Provide the (x, y) coordinate of the cell's center where the given text is located.  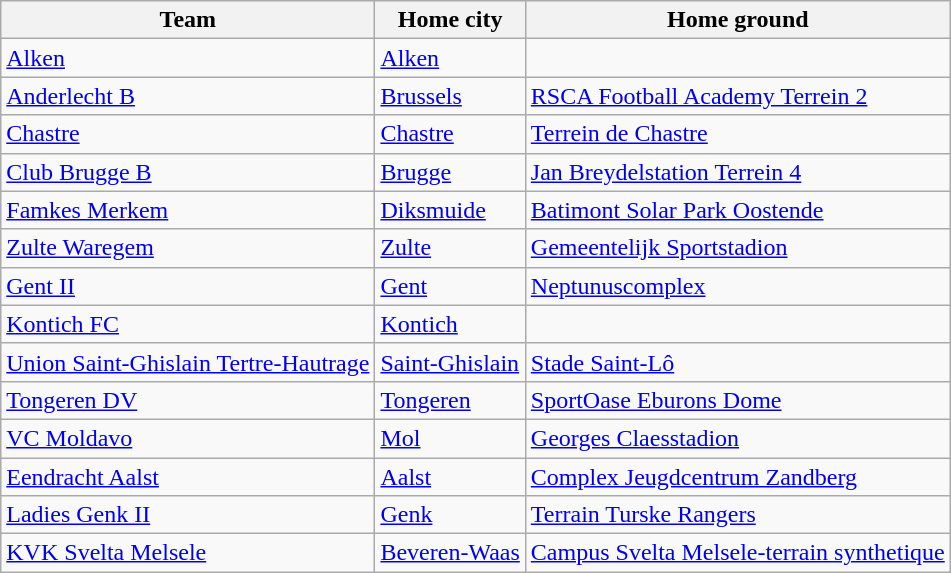
Kontich (450, 324)
Campus Svelta Melsele-terrain synthetique (738, 553)
Ladies Genk II (188, 515)
Aalst (450, 477)
Beveren-Waas (450, 553)
Complex Jeugdcentrum Zandberg (738, 477)
Jan Breydelstation Terrein 4 (738, 172)
Brussels (450, 96)
Neptunuscomplex (738, 286)
Genk (450, 515)
Zulte (450, 248)
Stade Saint-Lô (738, 362)
Georges Claesstadion (738, 438)
Famkes Merkem (188, 210)
Diksmuide (450, 210)
Gemeentelijk Sportstadion (738, 248)
Anderlecht B (188, 96)
VC Moldavo (188, 438)
Terrein de Chastre (738, 134)
Gent (450, 286)
Mol (450, 438)
Zulte Waregem (188, 248)
Team (188, 20)
Tongeren (450, 400)
Terrain Turske Rangers (738, 515)
Union Saint-Ghislain Tertre-Hautrage (188, 362)
Batimont Solar Park Oostende (738, 210)
KVK Svelta Melsele (188, 553)
Brugge (450, 172)
Club Brugge B (188, 172)
Gent II (188, 286)
Eendracht Aalst (188, 477)
SportOase Eburons Dome (738, 400)
Tongeren DV (188, 400)
Home ground (738, 20)
Saint-Ghislain (450, 362)
Home city (450, 20)
Kontich FC (188, 324)
RSCA Football Academy Terrein 2 (738, 96)
